Scan for the cell matching the given text and deliver its (X, Y) coordinate at center. 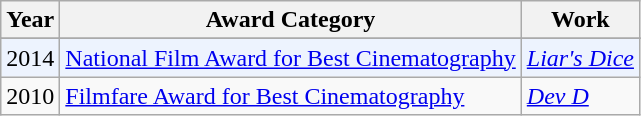
Year (30, 20)
Award Category (290, 20)
Work (580, 20)
National Film Award for Best Cinematography (290, 58)
2014 (30, 58)
Dev D (580, 96)
Liar's Dice (580, 58)
2010 (30, 96)
Filmfare Award for Best Cinematography (290, 96)
